Search for the cell housing the specified text and yield its [X, Y] center coordinate. 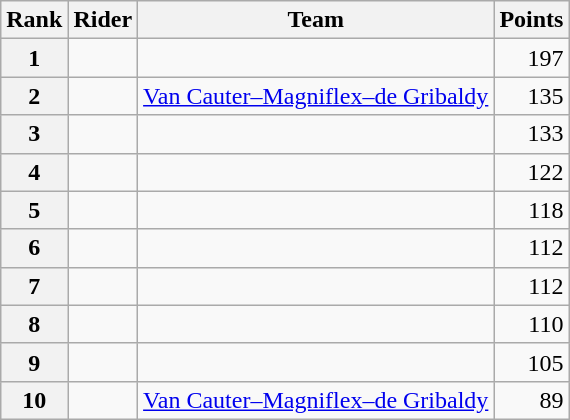
5 [34, 210]
8 [34, 324]
118 [532, 210]
Rider [103, 20]
Points [532, 20]
9 [34, 362]
122 [532, 172]
3 [34, 134]
89 [532, 400]
105 [532, 362]
2 [34, 96]
6 [34, 248]
110 [532, 324]
197 [532, 58]
4 [34, 172]
10 [34, 400]
135 [532, 96]
7 [34, 286]
1 [34, 58]
Rank [34, 20]
133 [532, 134]
Team [316, 20]
